Extract the [X, Y] coordinate from the center of the cell holding the provided text.  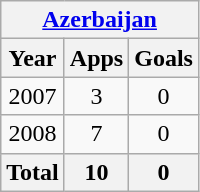
10 [96, 172]
Apps [96, 58]
2007 [33, 96]
Azerbaijan [100, 20]
3 [96, 96]
Goals [164, 58]
7 [96, 134]
2008 [33, 134]
Year [33, 58]
Total [33, 172]
